Identify which cell holds the provided text, then report its (X, Y) central coordinate. 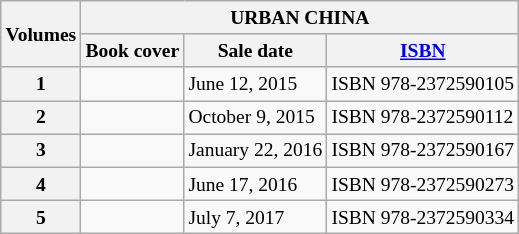
Volumes (41, 34)
2 (41, 118)
June 12, 2015 (256, 84)
ISBN 978-2372590105 (423, 84)
October 9, 2015 (256, 118)
January 22, 2016 (256, 150)
1 (41, 84)
July 7, 2017 (256, 216)
4 (41, 184)
ISBN 978-2372590273 (423, 184)
ISBN 978-2372590167 (423, 150)
June 17, 2016 (256, 184)
5 (41, 216)
ISBN 978-2372590334 (423, 216)
3 (41, 150)
ISBN (423, 50)
Book cover (132, 50)
URBAN CHINA (300, 18)
Sale date (256, 50)
ISBN 978-2372590112 (423, 118)
